Determine the (x, y) coordinate at the center of the cell enclosing the given text.  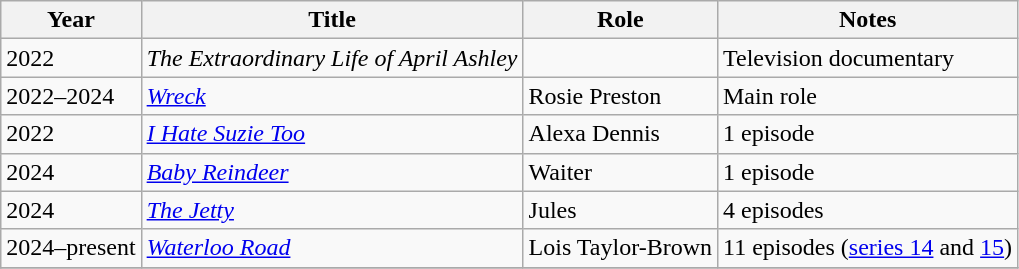
2024–present (71, 248)
Waterloo Road (332, 248)
The Extraordinary Life of April Ashley (332, 58)
Lois Taylor-Brown (620, 248)
Wreck (332, 96)
Year (71, 20)
Jules (620, 210)
11 episodes (series 14 and 15) (867, 248)
Notes (867, 20)
I Hate Suzie Too (332, 134)
Alexa Dennis (620, 134)
Rosie Preston (620, 96)
The Jetty (332, 210)
Main role (867, 96)
4 episodes (867, 210)
Television documentary (867, 58)
Title (332, 20)
Baby Reindeer (332, 172)
Waiter (620, 172)
2022–2024 (71, 96)
Role (620, 20)
